Detect which cell encompasses the target text, then output its [x, y] center coordinate. 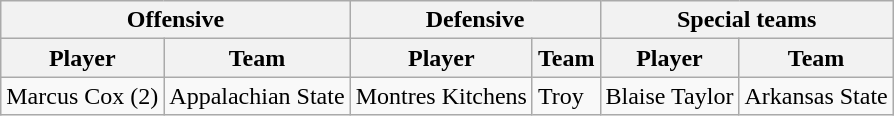
Blaise Taylor [670, 96]
Troy [566, 96]
Defensive [475, 20]
Offensive [176, 20]
Montres Kitchens [441, 96]
Appalachian State [257, 96]
Arkansas State [816, 96]
Marcus Cox (2) [82, 96]
Special teams [746, 20]
